Detect which cell encompasses the target text, then output its [x, y] center coordinate. 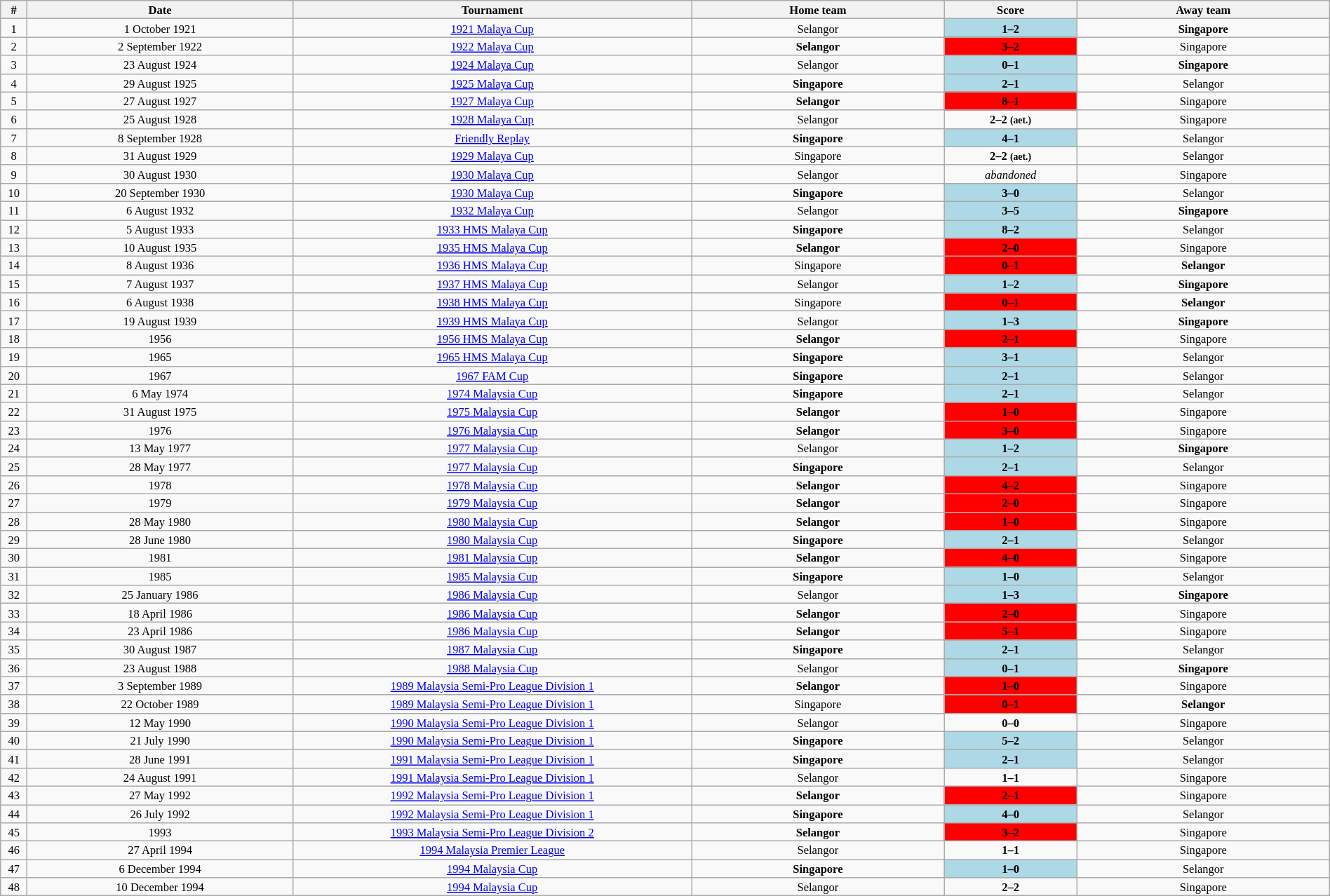
1994 Malaysia Premier League [492, 850]
30 August 1987 [160, 649]
8–2 [1010, 229]
5 [14, 101]
28 June 1991 [160, 759]
48 [14, 887]
11 [14, 210]
1974 Malaysia Cup [492, 393]
abandoned [1010, 174]
3 [14, 65]
1976 [160, 430]
31 August 1975 [160, 412]
1924 Malaya Cup [492, 65]
Away team [1203, 10]
31 [14, 576]
28 May 1977 [160, 466]
1928 Malaya Cup [492, 119]
23 [14, 430]
8 September 1928 [160, 137]
25 January 1986 [160, 595]
# [14, 10]
2–2 [1010, 887]
42 [14, 777]
1956 HMS Malaya Cup [492, 339]
28 [14, 521]
1927 Malaya Cup [492, 101]
46 [14, 850]
20 September 1930 [160, 192]
1967 [160, 375]
1 [14, 28]
2 [14, 46]
6 December 1994 [160, 869]
0–0 [1010, 722]
34 [14, 631]
6 August 1938 [160, 302]
25 August 1928 [160, 119]
27 [14, 503]
22 [14, 412]
35 [14, 649]
24 August 1991 [160, 777]
21 [14, 393]
41 [14, 759]
24 [14, 448]
8 [14, 156]
2 September 1922 [160, 46]
Tournament [492, 10]
1939 HMS Malaya Cup [492, 320]
15 [14, 284]
45 [14, 832]
3 September 1989 [160, 686]
28 May 1980 [160, 521]
6 August 1932 [160, 210]
14 [14, 266]
26 [14, 484]
Home team [818, 10]
23 August 1988 [160, 667]
33 [14, 613]
1981 [160, 558]
1993 [160, 832]
1979 Malaysia Cup [492, 503]
27 May 1992 [160, 795]
3–5 [1010, 210]
4 [14, 83]
1975 Malaysia Cup [492, 412]
1 October 1921 [160, 28]
1988 Malaysia Cup [492, 667]
1956 [160, 339]
1976 Malaysia Cup [492, 430]
8 August 1936 [160, 266]
1985 Malaysia Cup [492, 576]
1981 Malaysia Cup [492, 558]
18 April 1986 [160, 613]
19 [14, 357]
43 [14, 795]
1978 Malaysia Cup [492, 484]
30 August 1930 [160, 174]
1993 Malaysia Semi-Pro League Division 2 [492, 832]
6 May 1974 [160, 393]
1965 [160, 357]
32 [14, 595]
27 April 1994 [160, 850]
23 April 1986 [160, 631]
36 [14, 667]
13 May 1977 [160, 448]
10 August 1935 [160, 247]
17 [14, 320]
38 [14, 704]
1937 HMS Malaya Cup [492, 284]
7 [14, 137]
1925 Malaya Cup [492, 83]
37 [14, 686]
1985 [160, 576]
1935 HMS Malaya Cup [492, 247]
29 August 1925 [160, 83]
1938 HMS Malaya Cup [492, 302]
12 [14, 229]
29 [14, 540]
1987 Malaysia Cup [492, 649]
1932 Malaya Cup [492, 210]
1965 HMS Malaya Cup [492, 357]
1979 [160, 503]
5 August 1933 [160, 229]
13 [14, 247]
5–1 [1010, 631]
1978 [160, 484]
Date [160, 10]
7 August 1937 [160, 284]
3–1 [1010, 357]
19 August 1939 [160, 320]
10 December 1994 [160, 887]
31 August 1929 [160, 156]
5–2 [1010, 740]
1936 HMS Malaya Cup [492, 266]
12 May 1990 [160, 722]
18 [14, 339]
39 [14, 722]
1929 Malaya Cup [492, 156]
8–1 [1010, 101]
10 [14, 192]
20 [14, 375]
1922 Malaya Cup [492, 46]
47 [14, 869]
9 [14, 174]
22 October 1989 [160, 704]
Score [1010, 10]
40 [14, 740]
16 [14, 302]
6 [14, 119]
23 August 1924 [160, 65]
27 August 1927 [160, 101]
1933 HMS Malaya Cup [492, 229]
44 [14, 814]
21 July 1990 [160, 740]
1921 Malaya Cup [492, 28]
30 [14, 558]
26 July 1992 [160, 814]
4–1 [1010, 137]
1967 FAM Cup [492, 375]
Friendly Replay [492, 137]
25 [14, 466]
28 June 1980 [160, 540]
4–2 [1010, 484]
